Find where the given text appears and provide that cell's center as [X, Y] coordinate. 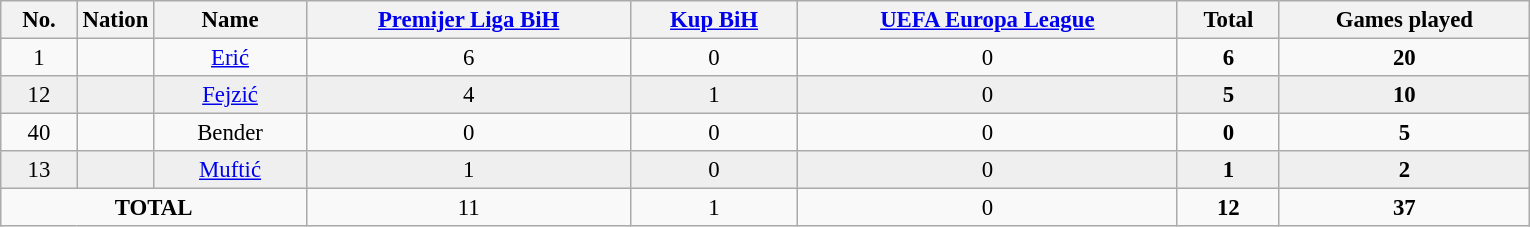
Muftić [230, 170]
Premijer Liga BiH [468, 20]
Kup BiH [714, 20]
Total [1228, 20]
Bender [230, 133]
UEFA Europa League [987, 20]
Name [230, 20]
10 [1404, 95]
Games played [1404, 20]
Erić [230, 58]
40 [39, 133]
Fejzić [230, 95]
37 [1404, 208]
20 [1404, 58]
TOTAL [154, 208]
2 [1404, 170]
13 [39, 170]
11 [468, 208]
Nation [115, 20]
4 [468, 95]
No. [39, 20]
